Determine the [X, Y] coordinate at the center of the cell enclosing the given text.  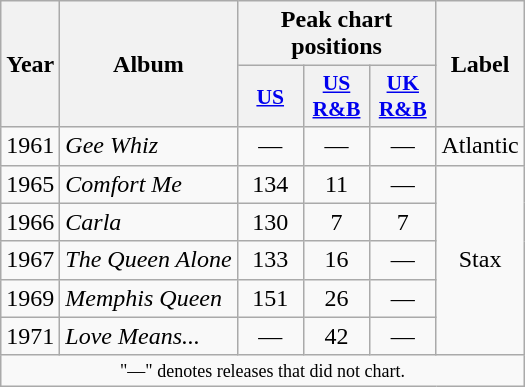
1961 [30, 146]
130 [270, 222]
The Queen Alone [148, 260]
UK R&B [403, 96]
"—" denotes releases that did not chart. [263, 370]
1969 [30, 298]
26 [336, 298]
Stax [480, 260]
US R&B [336, 96]
Peak chart positions [336, 34]
Carla [148, 222]
1971 [30, 336]
133 [270, 260]
US [270, 96]
Album [148, 64]
16 [336, 260]
151 [270, 298]
Label [480, 64]
11 [336, 184]
134 [270, 184]
Atlantic [480, 146]
1967 [30, 260]
1965 [30, 184]
1966 [30, 222]
Gee Whiz [148, 146]
Year [30, 64]
Love Means... [148, 336]
42 [336, 336]
Memphis Queen [148, 298]
Comfort Me [148, 184]
